Provide the (x, y) coordinate of the cell's center where the given text is located.  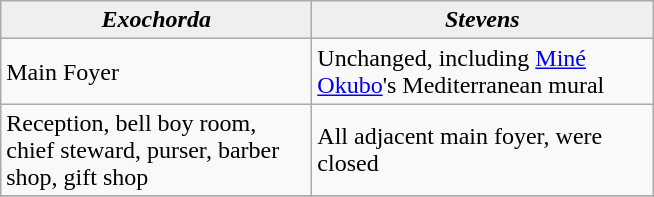
Stevens (482, 20)
Main Foyer (156, 72)
Unchanged, including Miné Okubo's Mediterranean mural (482, 72)
All adjacent main foyer, were closed (482, 150)
Reception, bell boy room, chief steward, purser, barber shop, gift shop (156, 150)
Exochorda (156, 20)
